Search for the cell housing the specified text and yield its (x, y) center coordinate. 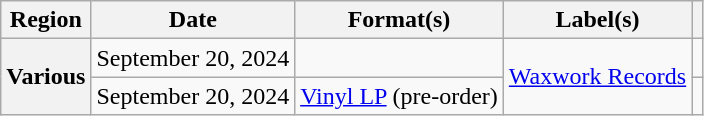
Label(s) (597, 20)
Date (193, 20)
Various (46, 77)
Region (46, 20)
Vinyl LP (pre-order) (400, 96)
Waxwork Records (597, 77)
Format(s) (400, 20)
